Search for the cell housing the specified text and yield its (X, Y) center coordinate. 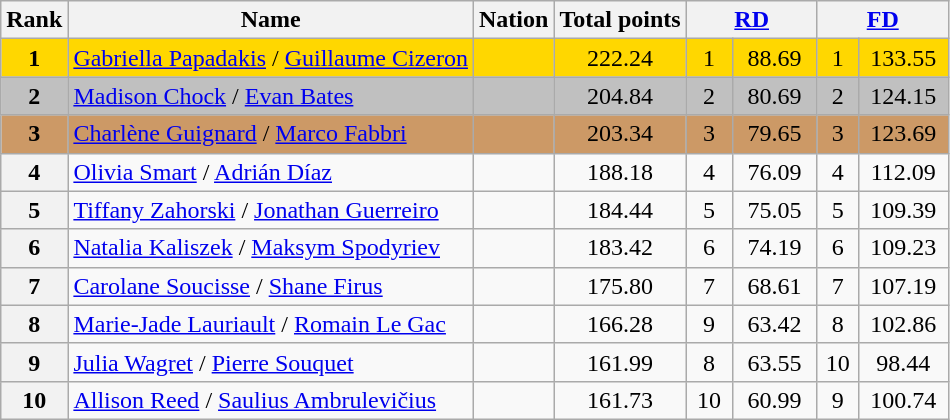
Marie-Jade Lauriault / Romain Le Gac (271, 324)
161.99 (620, 362)
Julia Wagret / Pierre Souquet (271, 362)
100.74 (903, 400)
Charlène Guignard / Marco Fabbri (271, 134)
74.19 (774, 248)
Total points (620, 20)
204.84 (620, 96)
133.55 (903, 58)
63.42 (774, 324)
76.09 (774, 172)
79.65 (774, 134)
107.19 (903, 286)
Tiffany Zahorski / Jonathan Guerreiro (271, 210)
Gabriella Papadakis / Guillaume Cizeron (271, 58)
Madison Chock / Evan Bates (271, 96)
175.80 (620, 286)
222.24 (620, 58)
Name (271, 20)
Nation (513, 20)
Natalia Kaliszek / Maksym Spodyriev (271, 248)
68.61 (774, 286)
123.69 (903, 134)
Rank (34, 20)
188.18 (620, 172)
63.55 (774, 362)
203.34 (620, 134)
60.99 (774, 400)
183.42 (620, 248)
124.15 (903, 96)
184.44 (620, 210)
80.69 (774, 96)
Olivia Smart / Adrián Díaz (271, 172)
FD (882, 20)
Carolane Soucisse / Shane Firus (271, 286)
98.44 (903, 362)
75.05 (774, 210)
166.28 (620, 324)
102.86 (903, 324)
112.09 (903, 172)
88.69 (774, 58)
109.39 (903, 210)
RD (752, 20)
161.73 (620, 400)
Allison Reed / Saulius Ambrulevičius (271, 400)
109.23 (903, 248)
